Capture the cell that displays the provided text and extract its (X, Y) central coordinate. 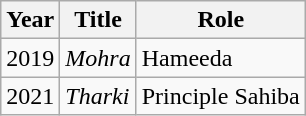
Hameeda (220, 58)
Mohra (98, 58)
Principle Sahiba (220, 96)
Role (220, 20)
2021 (30, 96)
Tharki (98, 96)
Year (30, 20)
Title (98, 20)
2019 (30, 58)
